Provide the (x, y) coordinate of the cell's center where the given text is located.  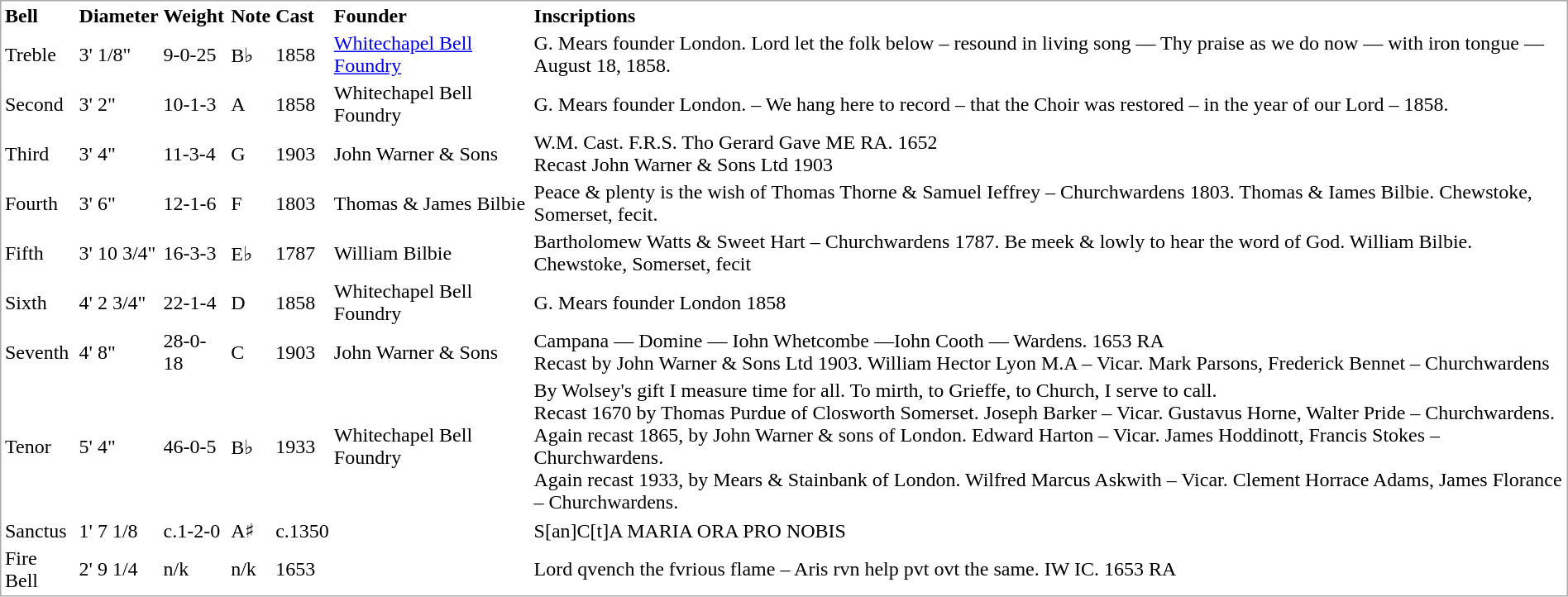
1787 (303, 253)
William Bilbie (432, 253)
G (251, 154)
Thomas & James Bilbie (432, 203)
Second (40, 104)
c.1350 (303, 531)
1' 7 1/8 (119, 531)
S[an]C[t]A MARIA ORA PRO NOBIS (1049, 531)
D (251, 303)
3' 10 3/4" (119, 253)
C (251, 352)
Peace & plenty is the wish of Thomas Thorne & Samuel Ieffrey – Churchwardens 1803. Thomas & Iames Bilbie. Chewstoke, Somerset, fecit. (1049, 203)
c.1-2-0 (195, 531)
A (251, 104)
E♭ (251, 253)
Bell (40, 16)
Tenor (40, 447)
Bartholomew Watts & Sweet Hart – Churchwardens 1787. Be meek & lowly to hear the word of God. William Bilbie. Chewstoke, Somerset, fecit (1049, 253)
G. Mears founder London 1858 (1049, 303)
Diameter (119, 16)
2' 9 1/4 (119, 569)
4' 8" (119, 352)
4' 2 3/4" (119, 303)
1803 (303, 203)
46-0-5 (195, 447)
G. Mears founder London. Lord let the folk below – resound in living song — Thy praise as we do now — with iron tongue — August 18, 1858. (1049, 55)
Lord qvench the fvrious flame – Aris rvn help pvt ovt the same. IW IC. 1653 RA (1049, 569)
10-1-3 (195, 104)
A♯ (251, 531)
Note (251, 16)
Weight (195, 16)
F (251, 203)
Cast (303, 16)
28-0-18 (195, 352)
Founder (432, 16)
Treble (40, 55)
22-1-4 (195, 303)
9-0-25 (195, 55)
3' 1/8" (119, 55)
W.M. Cast. F.R.S. Tho Gerard Gave ME RA. 1652Recast John Warner & Sons Ltd 1903 (1049, 154)
1653 (303, 569)
Seventh (40, 352)
G. Mears founder London. – We hang here to record – that the Choir was restored – in the year of our Lord – 1858. (1049, 104)
3' 6" (119, 203)
Third (40, 154)
Sanctus (40, 531)
3' 2" (119, 104)
Fourth (40, 203)
12-1-6 (195, 203)
Fifth (40, 253)
11-3-4 (195, 154)
5' 4" (119, 447)
1933 (303, 447)
Inscriptions (1049, 16)
16-3-3 (195, 253)
Sixth (40, 303)
3' 4" (119, 154)
Fire Bell (40, 569)
